Capture the cell that displays the provided text and extract its [x, y] central coordinate. 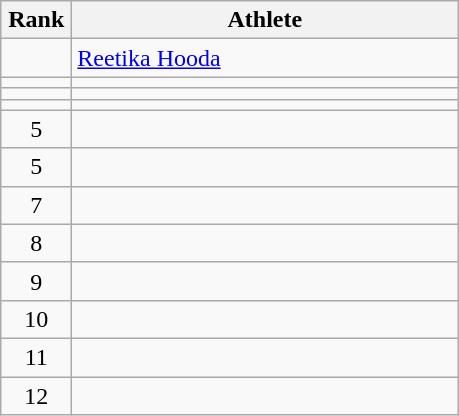
12 [36, 395]
Reetika Hooda [265, 58]
10 [36, 319]
9 [36, 281]
11 [36, 357]
8 [36, 243]
7 [36, 205]
Athlete [265, 20]
Rank [36, 20]
